Search for the cell housing the specified text and yield its (x, y) center coordinate. 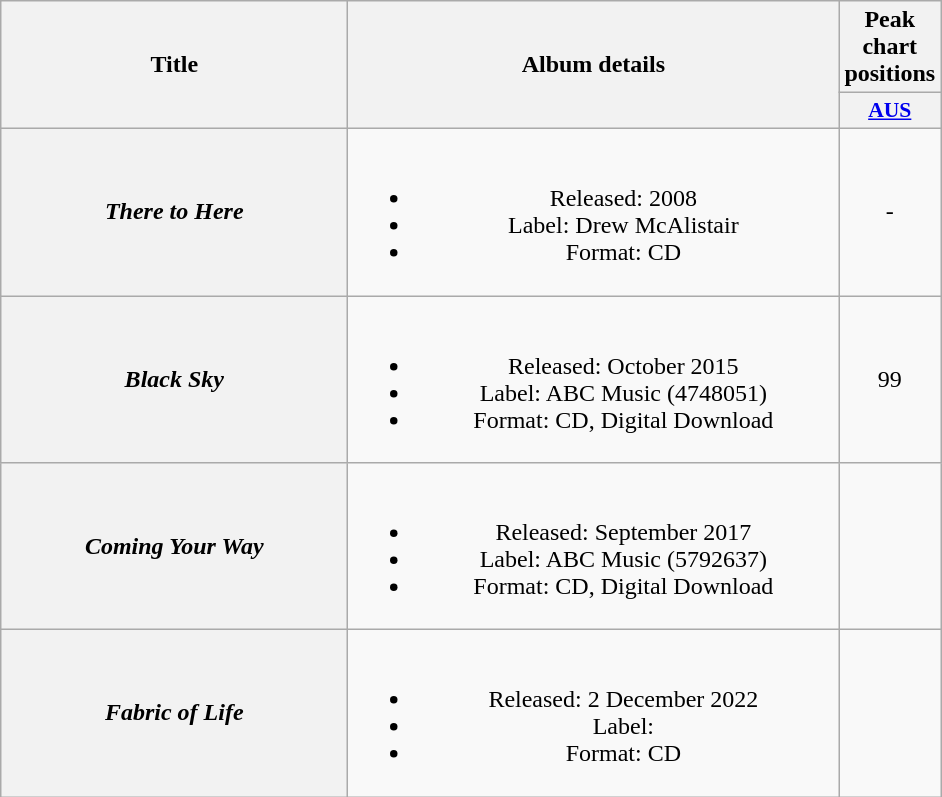
Album details (594, 65)
Black Sky (174, 380)
Released: September 2017Label: ABC Music (5792637)Format: CD, Digital Download (594, 546)
99 (890, 380)
Released: 2008Label: Drew McAlistairFormat: CD (594, 212)
Released: October 2015 Label: ABC Music (4748051)Format: CD, Digital Download (594, 380)
AUS (890, 111)
Released: 2 December 2022Label:Format: CD (594, 714)
- (890, 212)
Peak chart positions (890, 47)
Coming Your Way (174, 546)
Title (174, 65)
There to Here (174, 212)
Fabric of Life (174, 714)
